Identify which cell holds the provided text, then report its (x, y) central coordinate. 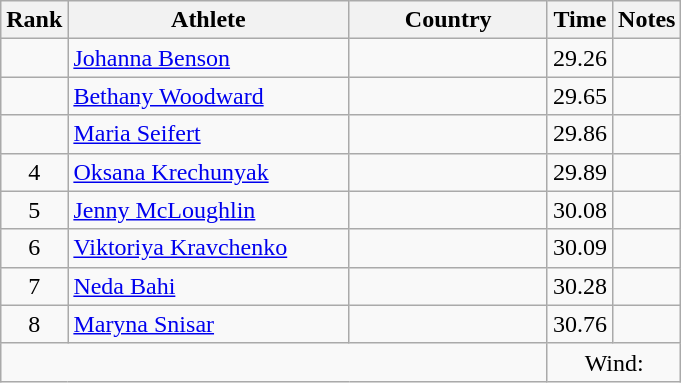
29.86 (580, 134)
Viktoriya Kravchenko (208, 248)
30.08 (580, 210)
Oksana Krechunyak (208, 172)
Athlete (208, 20)
4 (34, 172)
Neda Bahi (208, 286)
30.76 (580, 324)
30.28 (580, 286)
29.89 (580, 172)
Maria Seifert (208, 134)
29.26 (580, 58)
7 (34, 286)
29.65 (580, 96)
Rank (34, 20)
Johanna Benson (208, 58)
30.09 (580, 248)
Jenny McLoughlin (208, 210)
6 (34, 248)
Bethany Woodward (208, 96)
5 (34, 210)
Notes (647, 20)
Wind: (614, 362)
Time (580, 20)
Maryna Snisar (208, 324)
Country (448, 20)
8 (34, 324)
